Return (X, Y) of the center of cell containing provided text 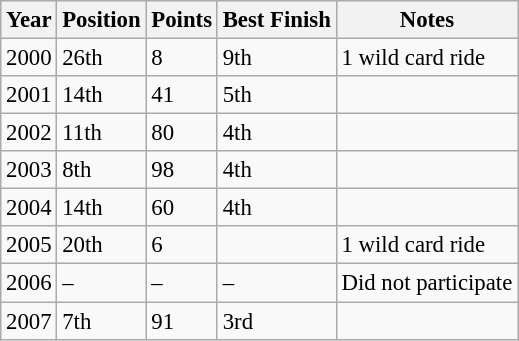
91 (182, 321)
6 (182, 245)
7th (102, 321)
20th (102, 245)
Position (102, 20)
Year (29, 20)
26th (102, 58)
2004 (29, 208)
98 (182, 170)
3rd (276, 321)
Did not participate (426, 283)
11th (102, 133)
2001 (29, 95)
5th (276, 95)
80 (182, 133)
8th (102, 170)
Notes (426, 20)
2006 (29, 283)
Best Finish (276, 20)
8 (182, 58)
9th (276, 58)
60 (182, 208)
2005 (29, 245)
41 (182, 95)
2002 (29, 133)
2007 (29, 321)
2003 (29, 170)
2000 (29, 58)
Points (182, 20)
